Capture the cell that displays the provided text and extract its (X, Y) central coordinate. 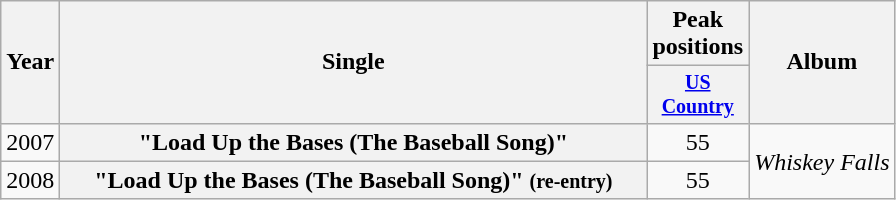
2007 (30, 142)
2008 (30, 180)
"Load Up the Bases (The Baseball Song)" (354, 142)
US Country (698, 94)
"Load Up the Bases (The Baseball Song)" (re-entry) (354, 180)
Whiskey Falls (822, 161)
Peak positions (698, 34)
Single (354, 62)
Year (30, 62)
Album (822, 62)
